Return (x, y) of the center of cell containing provided text 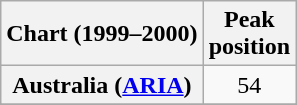
Australia (ARIA) (102, 85)
Chart (1999–2000) (102, 34)
Peakposition (249, 34)
54 (249, 85)
